Search for the cell housing the specified text and yield its [x, y] center coordinate. 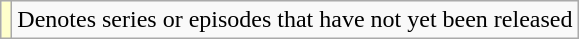
Denotes series or episodes that have not yet been released [295, 20]
